Provide the [X, Y] coordinate of the cell's center where the given text is located.  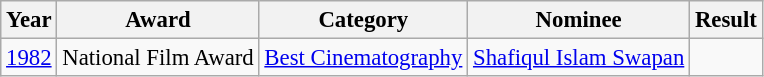
Shafiqul Islam Swapan [579, 58]
Best Cinematography [364, 58]
National Film Award [158, 58]
Result [726, 20]
Nominee [579, 20]
1982 [29, 58]
Award [158, 20]
Year [29, 20]
Category [364, 20]
